Output the (X, Y) coordinate of the center of the cell containing the given text.  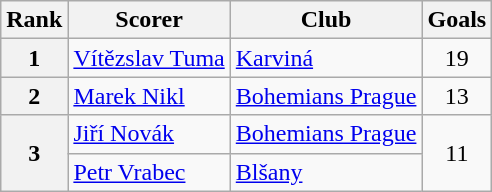
3 (34, 153)
Goals (457, 20)
Marek Nikl (149, 96)
Jiří Novák (149, 134)
19 (457, 58)
Blšany (326, 172)
Vítězslav Tuma (149, 58)
1 (34, 58)
2 (34, 96)
Club (326, 20)
Petr Vrabec (149, 172)
13 (457, 96)
Scorer (149, 20)
Karviná (326, 58)
11 (457, 153)
Rank (34, 20)
